Scan for the cell matching the given text and deliver its (X, Y) coordinate at center. 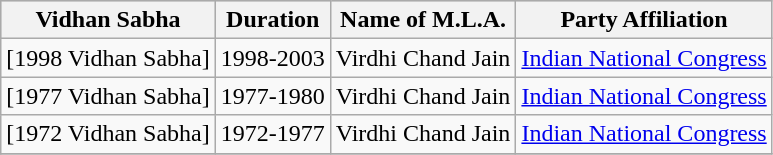
[1998 Vidhan Sabha] (108, 58)
Vidhan Sabha (108, 20)
1998-2003 (272, 58)
Party Affiliation (644, 20)
1977-1980 (272, 96)
Name of M.L.A. (423, 20)
[1977 Vidhan Sabha] (108, 96)
1972-1977 (272, 134)
Duration (272, 20)
[1972 Vidhan Sabha] (108, 134)
